From the cell containing the given text, extract its center point as (X, Y) coordinate. 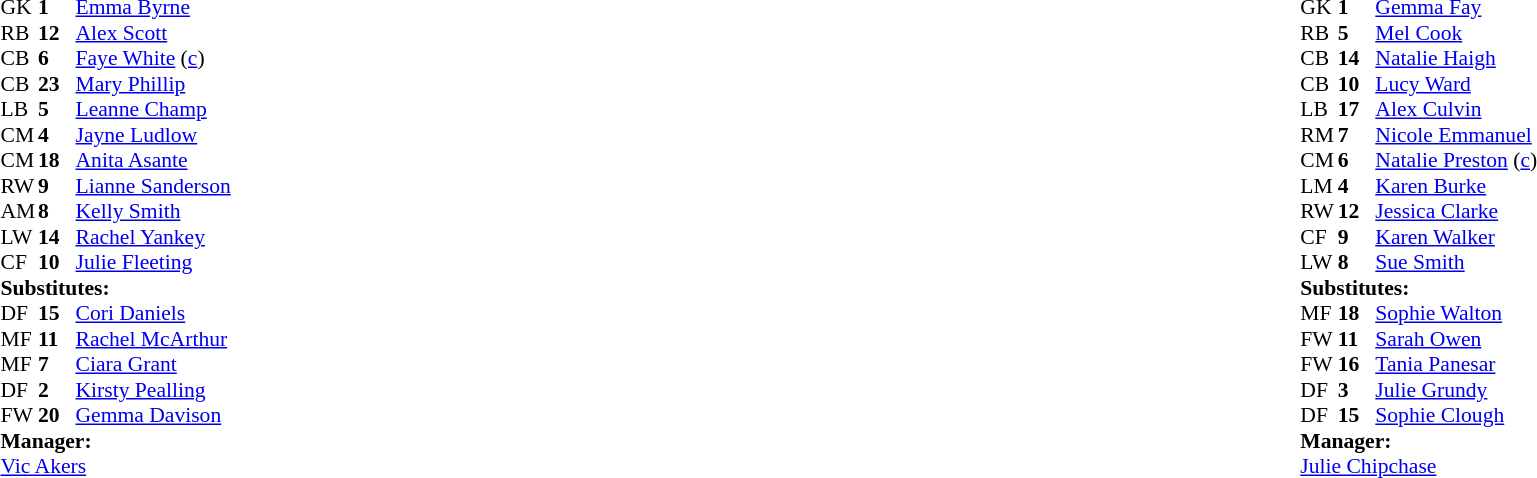
17 (1357, 109)
Natalie Haigh (1456, 59)
LM (1319, 186)
Rachel McArthur (154, 339)
RM (1319, 135)
16 (1357, 365)
23 (57, 84)
Ciara Grant (154, 365)
Alex Culvin (1456, 109)
Sophie Clough (1456, 415)
Leanne Champ (154, 109)
Anita Asante (154, 161)
Kelly Smith (154, 211)
AM (19, 211)
Mary Phillip (154, 84)
Jayne Ludlow (154, 135)
Tania Panesar (1456, 365)
Cori Daniels (154, 313)
Lucy Ward (1456, 84)
Lianne Sanderson (154, 186)
Jessica Clarke (1456, 211)
Faye White (c) (154, 59)
Rachel Yankey (154, 237)
Sophie Walton (1456, 313)
Sarah Owen (1456, 339)
Natalie Preston (c) (1456, 161)
Alex Scott (154, 33)
Kirsty Pealling (154, 390)
Karen Walker (1456, 237)
Sue Smith (1456, 263)
Karen Burke (1456, 186)
2 (57, 390)
Julie Fleeting (154, 263)
Mel Cook (1456, 33)
20 (57, 415)
Nicole Emmanuel (1456, 135)
Gemma Davison (154, 415)
3 (1357, 390)
Julie Grundy (1456, 390)
